Output the [x, y] coordinate of the center of the cell containing the given text.  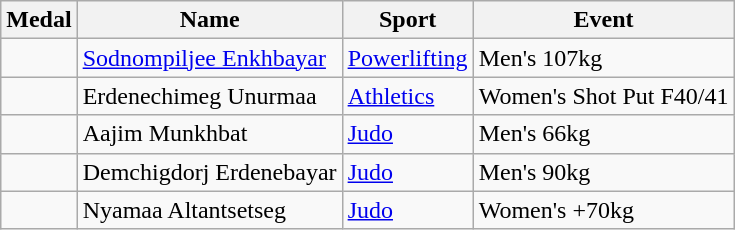
Women's Shot Put F40/41 [604, 96]
Aajim Munkhbat [210, 134]
Powerlifting [408, 58]
Nyamaa Altantsetseg [210, 210]
Men's 107kg [604, 58]
Athletics [408, 96]
Medal [39, 20]
Name [210, 20]
Event [604, 20]
Men's 66kg [604, 134]
Demchigdorj Erdenebayar [210, 172]
Men's 90kg [604, 172]
Women's +70kg [604, 210]
Sodnompiljee Enkhbayar [210, 58]
Sport [408, 20]
Erdenechimeg Unurmaa [210, 96]
